Locate the cell with the specified text and output its (X, Y) center coordinate. 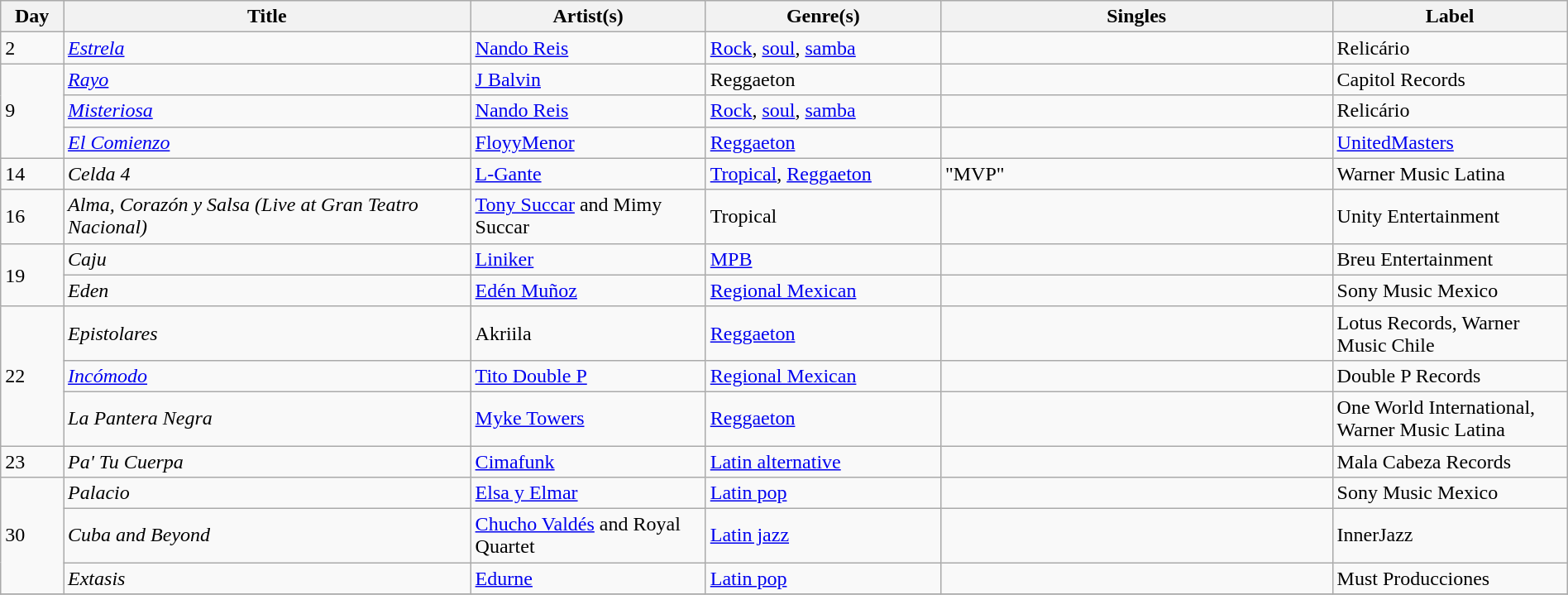
Tropical (823, 217)
Alma, Corazón y Salsa (Live at Gran Teatro Nacional) (268, 217)
Day (32, 17)
Myke Towers (588, 419)
Rayo (268, 79)
23 (32, 461)
Mala Cabeza Records (1450, 461)
30 (32, 536)
Celda 4 (268, 174)
Tito Double P (588, 376)
14 (32, 174)
Misteriosa (268, 111)
UnitedMasters (1450, 142)
Latin alternative (823, 461)
Akriila (588, 333)
J Balvin (588, 79)
Elsa y Elmar (588, 493)
Pa' Tu Cuerpa (268, 461)
Unity Entertainment (1450, 217)
Caju (268, 259)
La Pantera Negra (268, 419)
InnerJazz (1450, 536)
Chucho Valdés and Royal Quartet (588, 536)
Epistolares (268, 333)
2 (32, 48)
One World International, Warner Music Latina (1450, 419)
9 (32, 111)
Palacio (268, 493)
Tropical, Reggaeton (823, 174)
Incómodo (268, 376)
Liniker (588, 259)
Warner Music Latina (1450, 174)
Title (268, 17)
L-Gante (588, 174)
El Comienzo (268, 142)
Singles (1136, 17)
"MVP" (1136, 174)
Extasis (268, 578)
22 (32, 376)
MPB (823, 259)
16 (32, 217)
Estrela (268, 48)
Capitol Records (1450, 79)
Must Producciones (1450, 578)
19 (32, 275)
Breu Entertainment (1450, 259)
Latin jazz (823, 536)
Genre(s) (823, 17)
FloyyMenor (588, 142)
Label (1450, 17)
Double P Records (1450, 376)
Cimafunk (588, 461)
Tony Succar and Mimy Succar (588, 217)
Eden (268, 290)
Edurne (588, 578)
Artist(s) (588, 17)
Edén Muñoz (588, 290)
Lotus Records, Warner Music Chile (1450, 333)
Cuba and Beyond (268, 536)
